Provide the (X, Y) coordinate of the cell's center where the given text is located.  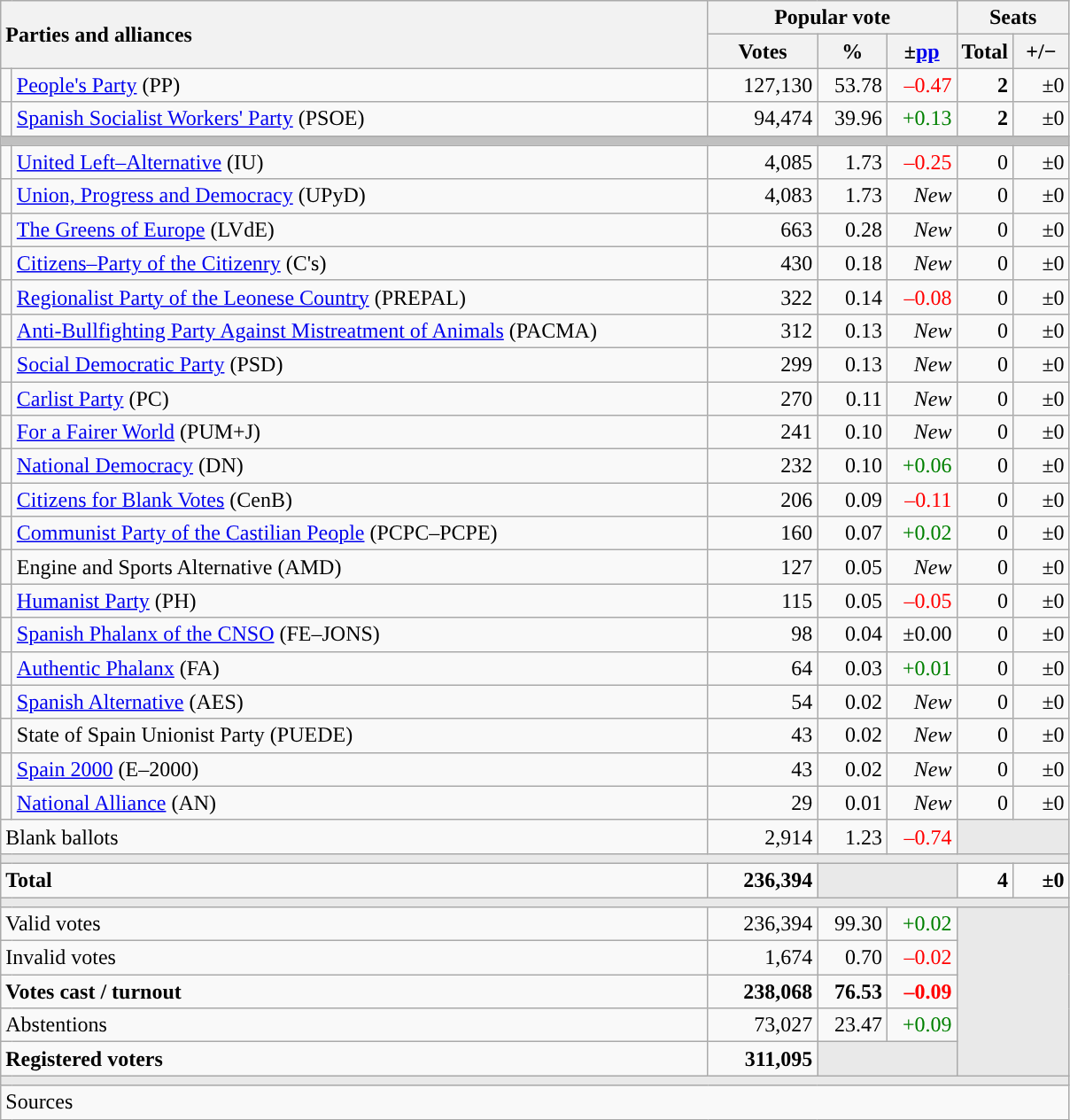
Spanish Phalanx of the CNSO (FE–JONS) (360, 634)
Votes cast / turnout (354, 992)
The Greens of Europe (LVdE) (360, 229)
–0.02 (921, 958)
4,083 (763, 196)
Registered voters (354, 1059)
127 (763, 567)
+/− (1042, 51)
Engine and Sports Alternative (AMD) (360, 567)
–0.25 (921, 162)
For a Fairer World (PUM+J) (360, 432)
Popular vote (833, 18)
0.70 (852, 958)
+0.09 (921, 1025)
241 (763, 432)
–0.08 (921, 297)
238,068 (763, 992)
232 (763, 466)
322 (763, 297)
Seats (1013, 18)
115 (763, 601)
Sources (535, 1102)
Citizens for Blank Votes (CenB) (360, 500)
Social Democratic Party (PSD) (360, 364)
United Left–Alternative (IU) (360, 162)
National Democracy (DN) (360, 466)
Parties and alliances (354, 35)
Citizens–Party of the Citizenry (C's) (360, 263)
0.18 (852, 263)
53.78 (852, 85)
663 (763, 229)
54 (763, 702)
0.04 (852, 634)
0.07 (852, 533)
+0.13 (921, 119)
Spanish Alternative (AES) (360, 702)
299 (763, 364)
0.14 (852, 297)
0.09 (852, 500)
73,027 (763, 1025)
+0.01 (921, 668)
Votes (763, 51)
0.03 (852, 668)
430 (763, 263)
Valid votes (354, 924)
–0.74 (921, 836)
Spanish Socialist Workers' Party (PSOE) (360, 119)
99.30 (852, 924)
±pp (921, 51)
People's Party (PP) (360, 85)
4,085 (763, 162)
Spain 2000 (E–2000) (360, 769)
+0.06 (921, 466)
Anti-Bullfighting Party Against Mistreatment of Animals (PACMA) (360, 331)
–0.05 (921, 601)
±0.00 (921, 634)
State of Spain Unionist Party (PUEDE) (360, 735)
0.01 (852, 803)
127,130 (763, 85)
98 (763, 634)
Abstentions (354, 1025)
Blank ballots (354, 836)
% (852, 51)
311,095 (763, 1059)
Invalid votes (354, 958)
National Alliance (AN) (360, 803)
Authentic Phalanx (FA) (360, 668)
–0.11 (921, 500)
4 (985, 880)
312 (763, 331)
–0.47 (921, 85)
Humanist Party (PH) (360, 601)
94,474 (763, 119)
2,914 (763, 836)
76.53 (852, 992)
Union, Progress and Democracy (UPyD) (360, 196)
39.96 (852, 119)
0.28 (852, 229)
206 (763, 500)
160 (763, 533)
64 (763, 668)
270 (763, 398)
1.23 (852, 836)
–0.09 (921, 992)
0.11 (852, 398)
Carlist Party (PC) (360, 398)
Regionalist Party of the Leonese Country (PREPAL) (360, 297)
29 (763, 803)
1,674 (763, 958)
23.47 (852, 1025)
Communist Party of the Castilian People (PCPC–PCPE) (360, 533)
